Output the [X, Y] coordinate of the center of the cell containing the given text.  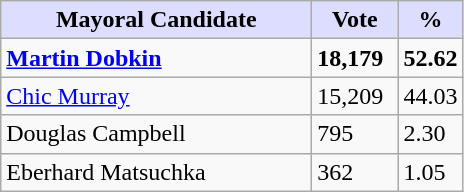
1.05 [430, 172]
Martin Dobkin [156, 58]
Eberhard Matsuchka [156, 172]
Douglas Campbell [156, 134]
52.62 [430, 58]
Chic Murray [156, 96]
15,209 [355, 96]
% [430, 20]
44.03 [430, 96]
18,179 [355, 58]
Vote [355, 20]
2.30 [430, 134]
362 [355, 172]
Mayoral Candidate [156, 20]
795 [355, 134]
